Provide the (X, Y) coordinate of the cell's center where the given text is located.  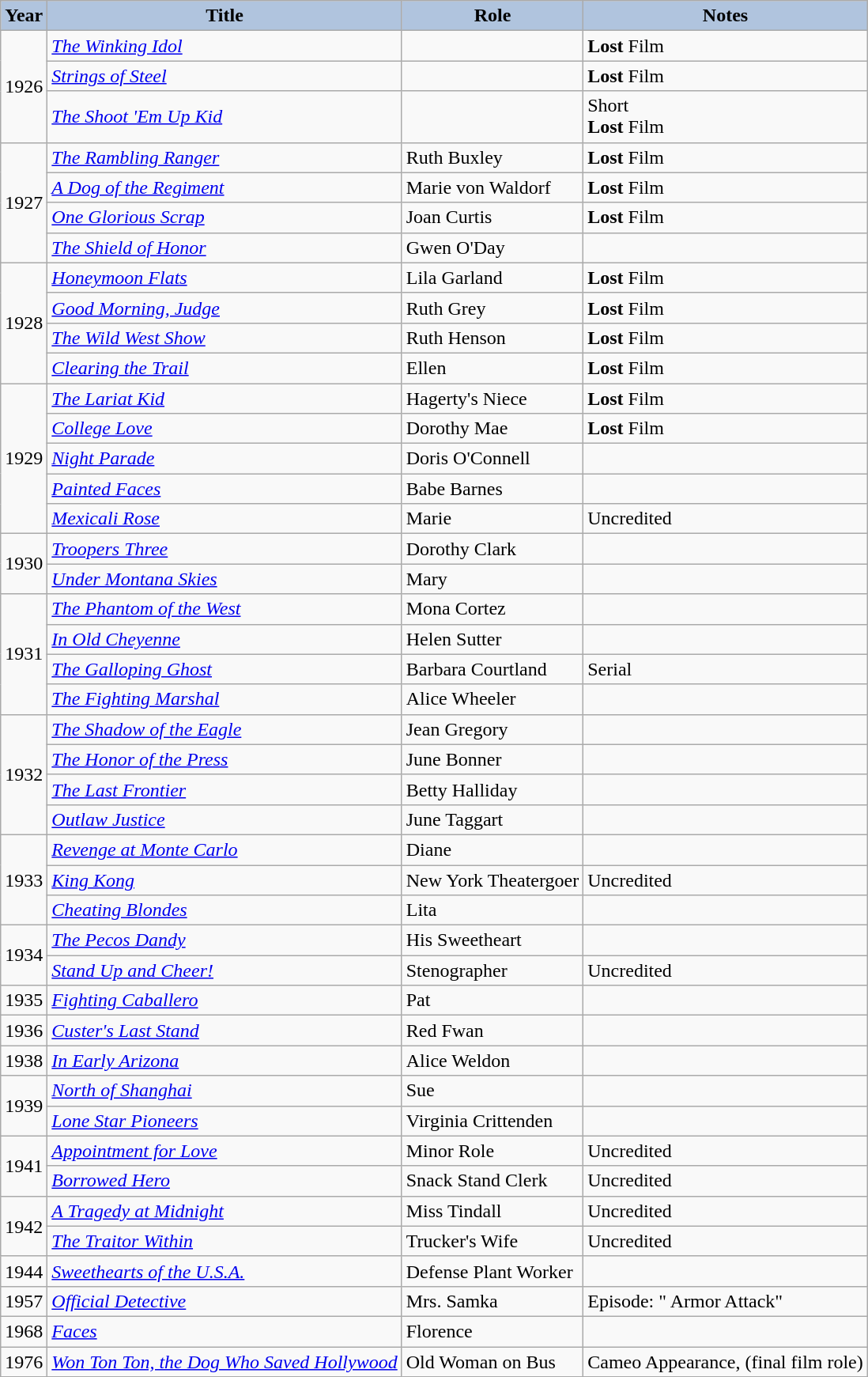
Lila Garland (492, 278)
The Last Frontier (225, 789)
One Glorious Scrap (225, 218)
Pat (492, 1001)
His Sweetheart (492, 940)
New York Theatergoer (492, 880)
1934 (24, 955)
1976 (24, 1361)
Appointment for Love (225, 1151)
Minor Role (492, 1151)
Won Ton Ton, the Dog Who Saved Hollywood (225, 1361)
Ruth Grey (492, 308)
King Kong (225, 880)
Old Woman on Bus (492, 1361)
June Taggart (492, 819)
Stenographer (492, 970)
1928 (24, 323)
June Bonner (492, 759)
Jean Gregory (492, 729)
Marie (492, 519)
Stand Up and Cheer! (225, 970)
A Dog of the Regiment (225, 187)
Florence (492, 1331)
1944 (24, 1271)
Clearing the Trail (225, 368)
Barbara Courtland (492, 669)
Mexicali Rose (225, 519)
The Wild West Show (225, 338)
The Honor of the Press (225, 759)
The Shadow of the Eagle (225, 729)
Faces (225, 1331)
1935 (24, 1001)
Dorothy Mae (492, 429)
Custer's Last Stand (225, 1031)
Defense Plant Worker (492, 1271)
Outlaw Justice (225, 819)
Sweethearts of the U.S.A. (225, 1271)
The Rambling Ranger (225, 157)
Babe Barnes (492, 489)
Good Morning, Judge (225, 308)
In Early Arizona (225, 1061)
Hagerty's Niece (492, 398)
Diane (492, 849)
Official Detective (225, 1301)
Ruth Buxley (492, 157)
1929 (24, 458)
The Fighting Marshal (225, 699)
Joan Curtis (492, 218)
Painted Faces (225, 489)
1939 (24, 1106)
Lita (492, 910)
1933 (24, 880)
Gwen O'Day (492, 248)
The Traitor Within (225, 1241)
Miss Tindall (492, 1211)
1930 (24, 564)
In Old Cheyenne (225, 639)
Helen Sutter (492, 639)
Mrs. Samka (492, 1301)
1957 (24, 1301)
Short Lost Film (726, 117)
Dorothy Clark (492, 549)
The Galloping Ghost (225, 669)
Mary (492, 579)
Revenge at Monte Carlo (225, 849)
The Winking Idol (225, 46)
Mona Cortez (492, 609)
Snack Stand Clerk (492, 1181)
Borrowed Hero (225, 1181)
A Tragedy at Midnight (225, 1211)
Under Montana Skies (225, 579)
Alice Weldon (492, 1061)
Year (24, 16)
1931 (24, 654)
Betty Halliday (492, 789)
Fighting Caballero (225, 1001)
1941 (24, 1166)
Virginia Crittenden (492, 1121)
Lone Star Pioneers (225, 1121)
Honeymoon Flats (225, 278)
Ellen (492, 368)
Role (492, 16)
1926 (24, 87)
Title (225, 16)
1968 (24, 1331)
Episode: " Armor Attack" (726, 1301)
College Love (225, 429)
Serial (726, 669)
Sue (492, 1091)
Notes (726, 16)
1936 (24, 1031)
Doris O'Connell (492, 459)
North of Shanghai (225, 1091)
Trucker's Wife (492, 1241)
The Shield of Honor (225, 248)
Marie von Waldorf (492, 187)
1932 (24, 774)
Red Fwan (492, 1031)
Strings of Steel (225, 76)
Ruth Henson (492, 338)
Cheating Blondes (225, 910)
1927 (24, 202)
Alice Wheeler (492, 699)
1942 (24, 1226)
The Lariat Kid (225, 398)
1938 (24, 1061)
Troopers Three (225, 549)
Night Parade (225, 459)
The Pecos Dandy (225, 940)
The Phantom of the West (225, 609)
Cameo Appearance, (final film role) (726, 1361)
The Shoot 'Em Up Kid (225, 117)
